From the cell containing the given text, extract its center point as [x, y] coordinate. 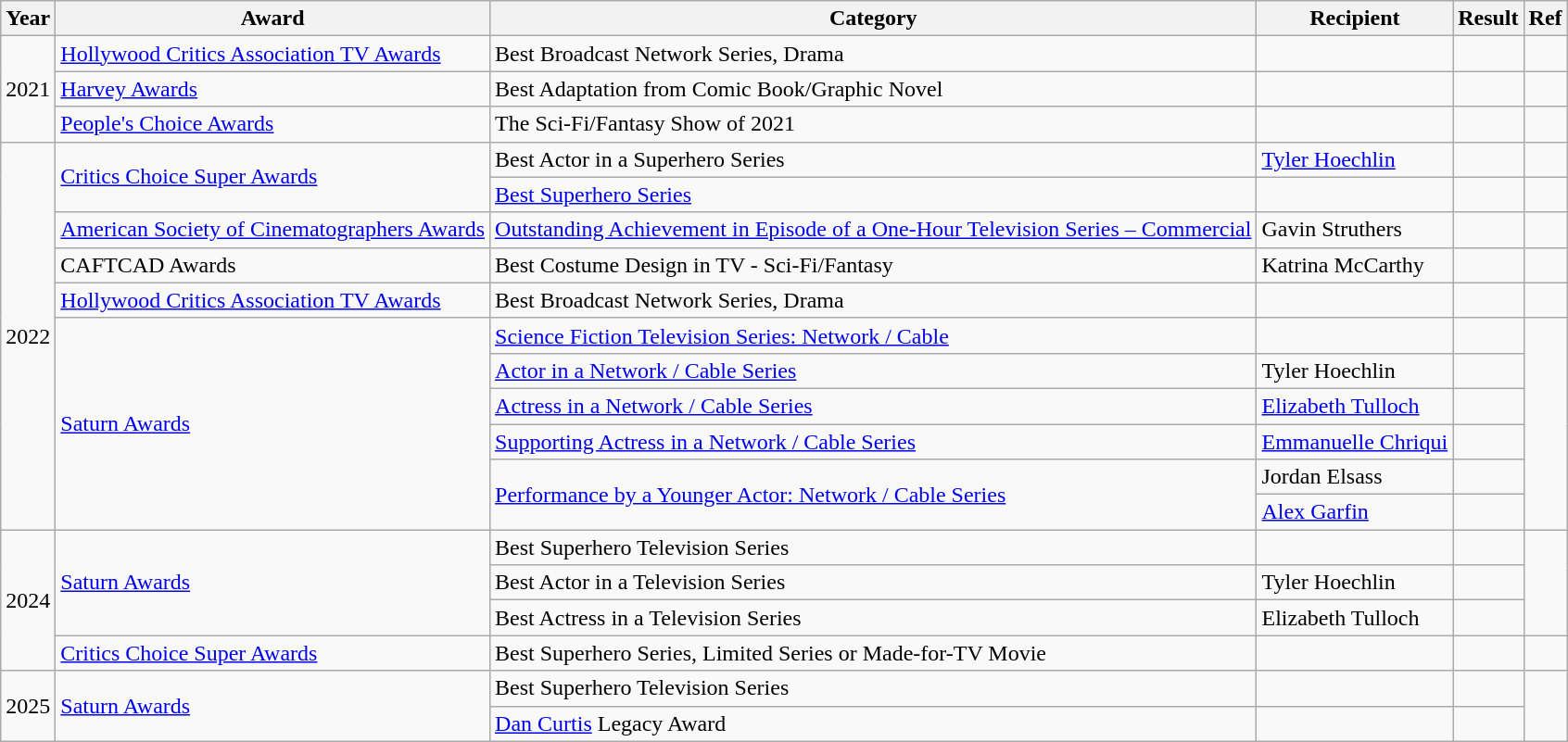
Best Actor in a Superhero Series [873, 159]
Best Actor in a Television Series [873, 583]
Dan Curtis Legacy Award [873, 723]
Performance by a Younger Actor: Network / Cable Series [873, 495]
Supporting Actress in a Network / Cable Series [873, 442]
Outstanding Achievement in Episode of a One-Hour Television Series – Commercial [873, 230]
2022 [28, 335]
Actress in a Network / Cable Series [873, 406]
2024 [28, 600]
Best Superhero Series, Limited Series or Made-for-TV Movie [873, 653]
The Sci-Fi/Fantasy Show of 2021 [873, 124]
Award [272, 19]
Jordan Elsass [1355, 477]
Emmanuelle Chriqui [1355, 442]
Best Actress in a Television Series [873, 618]
Ref [1546, 19]
Harvey Awards [272, 89]
CAFTCAD Awards [272, 265]
Year [28, 19]
Recipient [1355, 19]
2025 [28, 706]
Category [873, 19]
Best Costume Design in TV - Sci-Fi/Fantasy [873, 265]
Result [1488, 19]
Katrina McCarthy [1355, 265]
People's Choice Awards [272, 124]
Best Superhero Series [873, 195]
Science Fiction Television Series: Network / Cable [873, 335]
Alex Garfin [1355, 512]
2021 [28, 89]
American Society of Cinematographers Awards [272, 230]
Gavin Struthers [1355, 230]
Best Adaptation from Comic Book/Graphic Novel [873, 89]
Actor in a Network / Cable Series [873, 371]
